Output the [X, Y] coordinate of the center of the cell containing the given text.  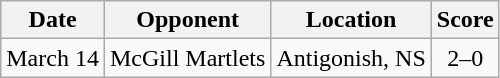
Antigonish, NS [351, 58]
March 14 [53, 58]
Date [53, 20]
McGill Martlets [187, 58]
2–0 [465, 58]
Opponent [187, 20]
Score [465, 20]
Location [351, 20]
